Return the (x, y) coordinate for the center point of the cell that contains the specified text.  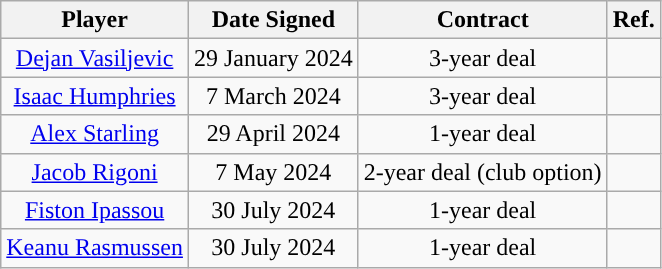
Contract (482, 20)
Date Signed (273, 20)
7 March 2024 (273, 96)
Dejan Vasiljevic (95, 58)
Player (95, 20)
7 May 2024 (273, 172)
29 January 2024 (273, 58)
Ref. (634, 20)
Isaac Humphries (95, 96)
2-year deal (club option) (482, 172)
Fiston Ipassou (95, 210)
Alex Starling (95, 134)
Keanu Rasmussen (95, 248)
Jacob Rigoni (95, 172)
29 April 2024 (273, 134)
